Capture the cell that displays the provided text and extract its [x, y] central coordinate. 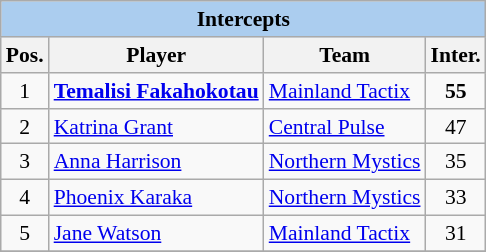
Anna Harrison [156, 162]
Phoenix Karaka [156, 197]
Inter. [456, 55]
Team [345, 55]
47 [456, 126]
55 [456, 91]
Pos. [25, 55]
35 [456, 162]
Intercepts [244, 19]
Central Pulse [345, 126]
33 [456, 197]
3 [25, 162]
Jane Watson [156, 233]
4 [25, 197]
Katrina Grant [156, 126]
2 [25, 126]
1 [25, 91]
Player [156, 55]
31 [456, 233]
5 [25, 233]
Temalisi Fakahokotau [156, 91]
